Provide the [x, y] coordinate of the cell's center where the given text is located.  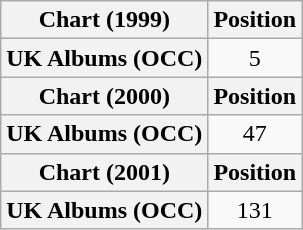
Chart (1999) [104, 20]
Chart (2000) [104, 96]
131 [255, 210]
Chart (2001) [104, 172]
47 [255, 134]
5 [255, 58]
